Determine the (x, y) coordinate at the center of the cell enclosing the given text.  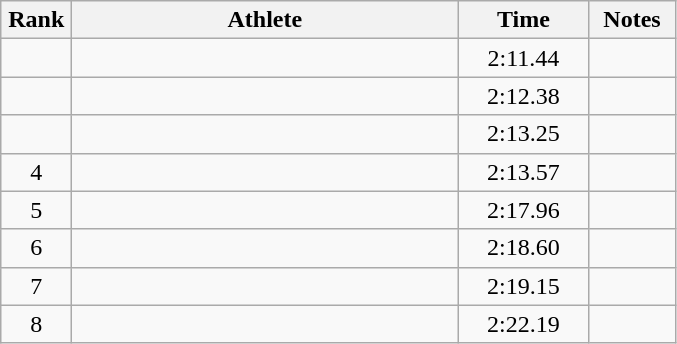
2:12.38 (524, 96)
Rank (36, 20)
Athlete (265, 20)
6 (36, 248)
2:18.60 (524, 248)
7 (36, 286)
2:11.44 (524, 58)
2:13.57 (524, 172)
5 (36, 210)
2:19.15 (524, 286)
2:13.25 (524, 134)
Time (524, 20)
2:17.96 (524, 210)
Notes (632, 20)
2:22.19 (524, 324)
8 (36, 324)
4 (36, 172)
